From the cell containing the given text, extract its center point as [X, Y] coordinate. 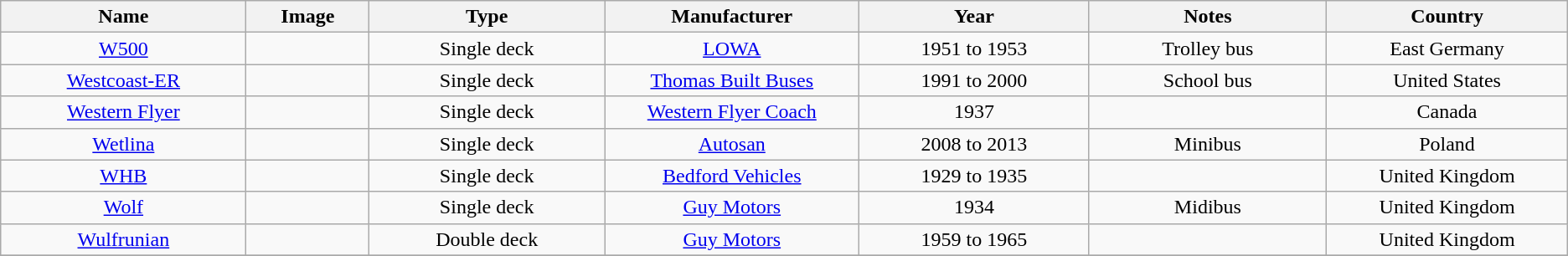
Image [308, 17]
Trolley bus [1208, 49]
Name [124, 17]
Poland [1447, 144]
1959 to 1965 [974, 239]
1991 to 2000 [974, 80]
Midibus [1208, 207]
1951 to 1953 [974, 49]
WHB [124, 176]
Type [487, 17]
Wulfrunian [124, 239]
Canada [1447, 112]
Wolf [124, 207]
Country [1447, 17]
1937 [974, 112]
Year [974, 17]
Western Flyer Coach [732, 112]
Autosan [732, 144]
1929 to 1935 [974, 176]
Double deck [487, 239]
Minibus [1208, 144]
School bus [1208, 80]
1934 [974, 207]
Notes [1208, 17]
Wetlina [124, 144]
W500 [124, 49]
LOWA [732, 49]
East Germany [1447, 49]
Manufacturer [732, 17]
Bedford Vehicles [732, 176]
2008 to 2013 [974, 144]
Westcoast-ER [124, 80]
United States [1447, 80]
Western Flyer [124, 112]
Thomas Built Buses [732, 80]
